Extract the [X, Y] coordinate from the center of the cell holding the provided text.  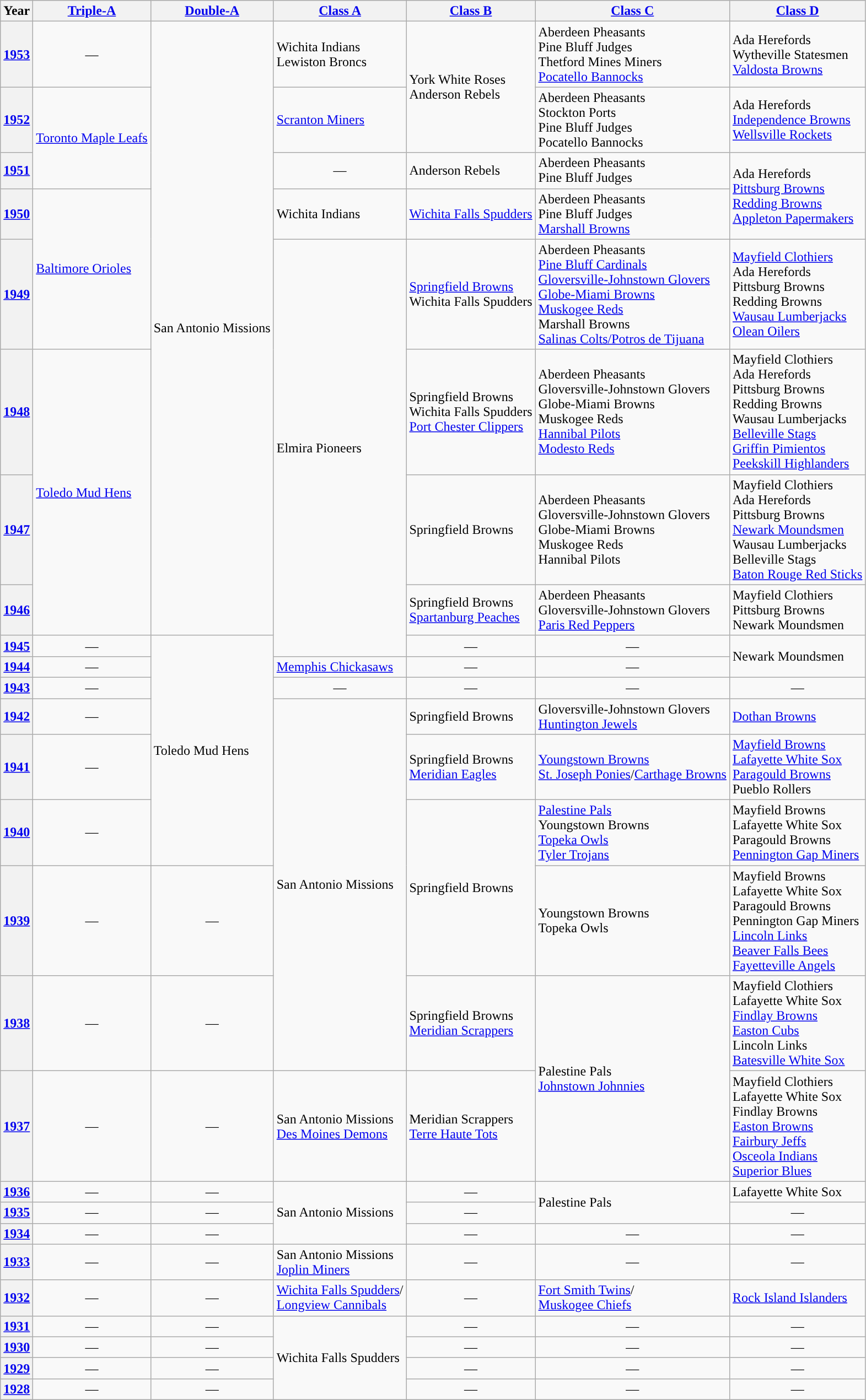
Palestine PalsYoungstown BrownsTopeka OwlsTyler Trojans [632, 833]
Fort Smith Twins/Muskogee Chiefs [632, 1298]
Class B [471, 11]
Triple-A [92, 11]
1947 [17, 529]
Baltimore Orioles [92, 269]
1929 [17, 1368]
1941 [17, 767]
Springfield BrownsWichita Falls Spudders [471, 294]
1934 [17, 1234]
Aberdeen PheasantsPine Bluff JudgesMarshall Browns [632, 214]
Aberdeen PheasantsStockton PortsPine Bluff JudgesPocatello Bannocks [632, 120]
Double-A [212, 11]
1940 [17, 833]
1948 [17, 412]
York White RosesAnderson Rebels [471, 87]
1951 [17, 171]
Aberdeen PheasantsGloversville-Johnstown GloversGlobe-Miami BrownsMuskogee RedsHannibal PilotsModesto Reds [632, 412]
Anderson Rebels [471, 171]
Ada HerefordsWytheville StatesmenValdosta Browns [797, 54]
Youngstown BrownsTopeka Owls [632, 921]
Dothan Browns [797, 716]
1949 [17, 294]
1944 [17, 667]
1932 [17, 1298]
San Antonio MissionsJoplin Miners [340, 1262]
Palestine PalsJohnstown Johnnies [632, 1079]
Rock Island Islanders [797, 1298]
Class C [632, 11]
1935 [17, 1213]
Mayfield ClothiersAda HerefordsPittsburg BrownsRedding BrownsWausau LumberjacksOlean Oilers [797, 294]
1928 [17, 1389]
1936 [17, 1192]
Aberdeen PheasantsGloversville-Johnstown GloversGlobe-Miami BrownsMuskogee RedsHannibal Pilots [632, 529]
Mayfield BrownsLafayette White SoxParagould BrownsPennington Gap MinersLincoln LinksBeaver Falls BeesFayetteville Angels [797, 921]
Mayfield ClothiersPittsburg BrownsNewark Moundsmen [797, 610]
1946 [17, 610]
Springfield BrownsMeridian Eagles [471, 767]
Mayfield ClothiersLafayette White SoxFindlay BrownsEaston BrownsFairbury JeffsOsceola IndiansSuperior Blues [797, 1126]
Meridian ScrappersTerre Haute Tots [471, 1126]
Lafayette White Sox [797, 1192]
1953 [17, 54]
1943 [17, 688]
1933 [17, 1262]
Newark Moundsmen [797, 656]
Memphis Chickasaws [340, 667]
1950 [17, 214]
Aberdeen PheasantsPine Bluff Judges [632, 171]
Year [17, 11]
1930 [17, 1347]
Mayfield ClothiersAda HerefordsPittsburg BrownsRedding BrownsWausau LumberjacksBelleville StagsGriffin PimientosPeekskill Highlanders [797, 412]
Wichita Indians [340, 214]
Springfield BrownsMeridian Scrappers [471, 1024]
Class D [797, 11]
Wichita Falls Spudders/Longview Cannibals [340, 1298]
Aberdeen PheasantsPine Bluff JudgesThetford Mines MinersPocatello Bannocks [632, 54]
Elmira Pioneers [340, 447]
Springfield BrownsSpartanburg Peaches [471, 610]
1938 [17, 1024]
Springfield BrownsWichita Falls SpuddersPort Chester Clippers [471, 412]
1942 [17, 716]
Ada HerefordsPittsburg BrownsRedding BrownsAppleton Papermakers [797, 196]
1939 [17, 921]
1945 [17, 646]
Mayfield BrownsLafayette White SoxParagould BrownsPueblo Rollers [797, 767]
San Antonio MissionsDes Moines Demons [340, 1126]
Class A [340, 11]
Youngstown BrownsSt. Joseph Ponies/Carthage Browns [632, 767]
Mayfield ClothiersAda HerefordsPittsburg BrownsNewark MoundsmenWausau LumberjacksBelleville StagsBaton Rouge Red Sticks [797, 529]
Gloversville-Johnstown GloversHuntington Jewels [632, 716]
Wichita IndiansLewiston Broncs [340, 54]
Aberdeen PheasantsPine Bluff CardinalsGloversville-Johnstown GloversGlobe-Miami BrownsMuskogee RedsMarshall BrownsSalinas Colts/Potros de Tijuana [632, 294]
Mayfield ClothiersLafayette White SoxFindlay BrownsEaston CubsLincoln LinksBatesville White Sox [797, 1024]
1931 [17, 1326]
Ada HerefordsIndependence BrownsWellsville Rockets [797, 120]
1937 [17, 1126]
Palestine Pals [632, 1202]
1952 [17, 120]
Toronto Maple Leafs [92, 138]
Aberdeen PheasantsGloversville-Johnstown GloversParis Red Peppers [632, 610]
Mayfield BrownsLafayette White SoxParagould BrownsPennington Gap Miners [797, 833]
Scranton Miners [340, 120]
